Return the [X, Y] coordinate for the center point of the cell that contains the specified text.  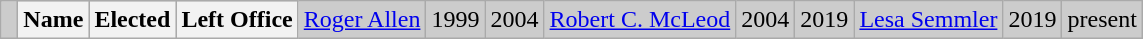
Lesa Semmler [928, 20]
1999 [456, 20]
Robert C. McLeod [640, 20]
Elected [132, 20]
Name [54, 20]
Roger Allen [362, 20]
present [1102, 20]
Left Office [237, 20]
